Capture the cell that displays the provided text and extract its [x, y] central coordinate. 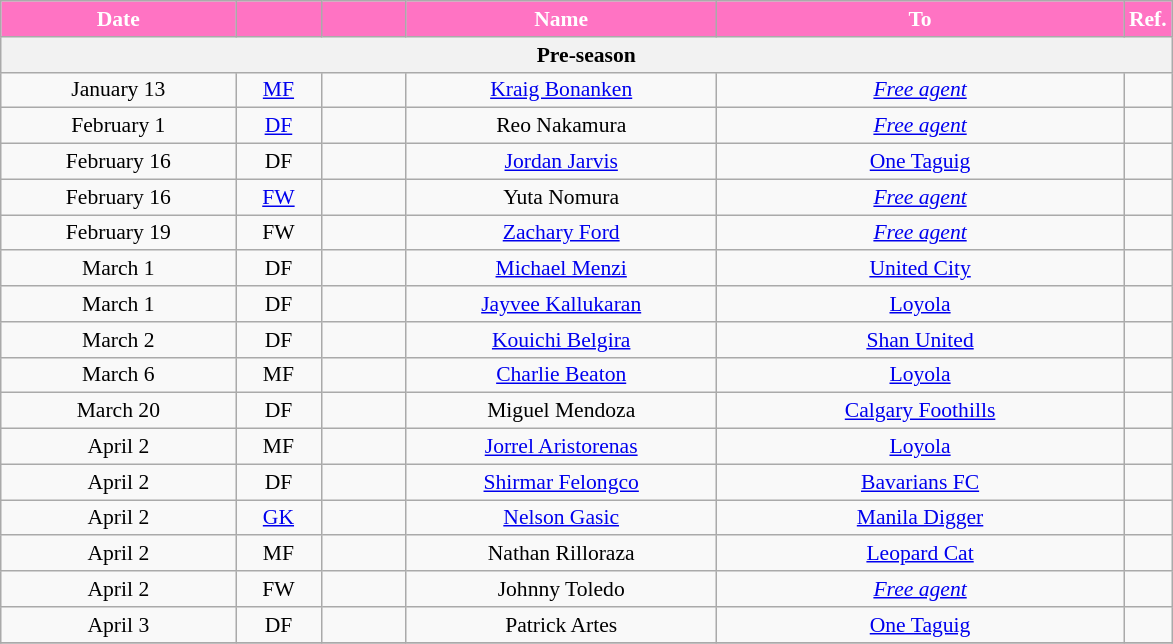
Kraig Bonanken [561, 90]
Ref. [1148, 19]
Jorrel Aristorenas [561, 447]
Jayvee Kallukaran [561, 304]
Miguel Mendoza [561, 411]
Nelson Gasic [561, 518]
April 3 [118, 625]
Calgary Foothills [920, 411]
Date [118, 19]
United City [920, 269]
Shan United [920, 340]
Bavarians FC [920, 482]
February 1 [118, 126]
Pre-season [586, 55]
Reo Nakamura [561, 126]
Johnny Toledo [561, 589]
February 19 [118, 233]
Patrick Artes [561, 625]
Leopard Cat [920, 554]
Jordan Jarvis [561, 162]
To [920, 19]
GK [278, 518]
Manila Digger [920, 518]
March 6 [118, 375]
Nathan Rilloraza [561, 554]
Zachary Ford [561, 233]
Shirmar Felongco [561, 482]
Charlie Beaton [561, 375]
March 20 [118, 411]
Yuta Nomura [561, 197]
January 13 [118, 90]
Name [561, 19]
Kouichi Belgira [561, 340]
March 2 [118, 340]
Michael Menzi [561, 269]
